Identify which cell holds the provided text, then report its [x, y] central coordinate. 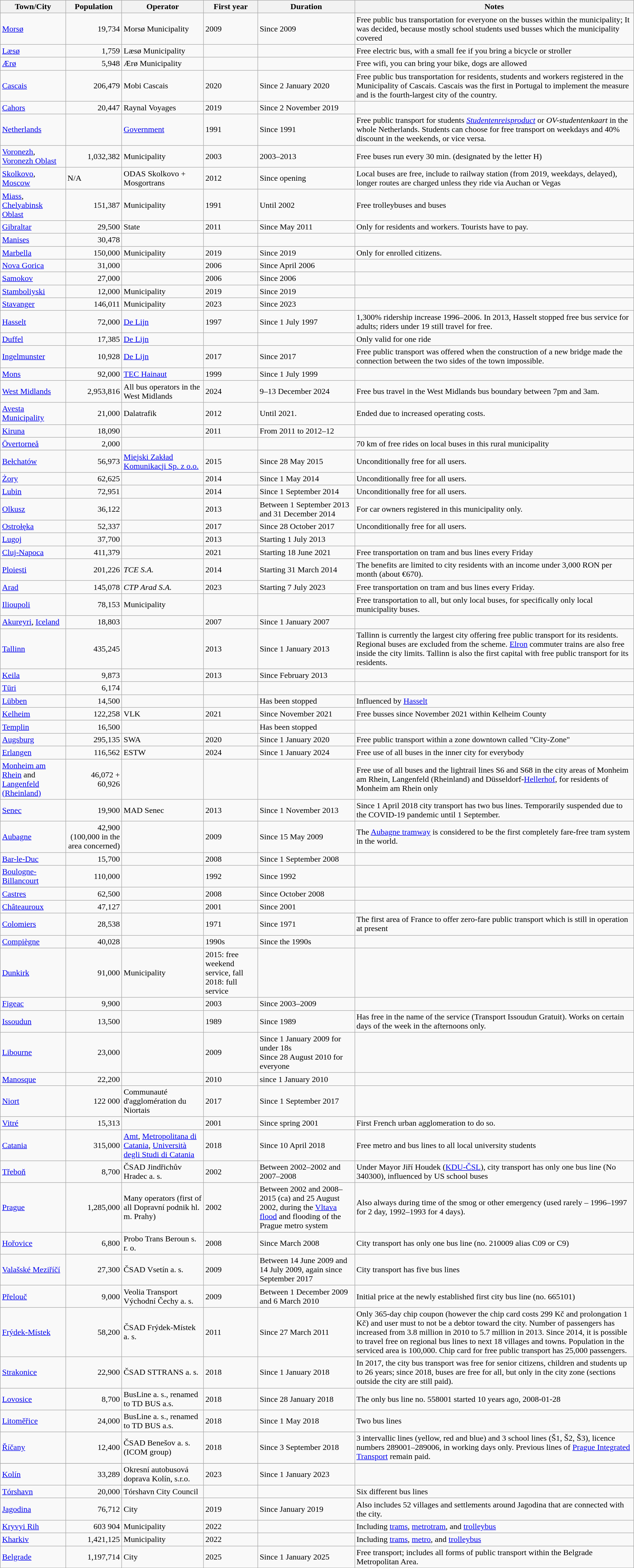
Under Mayor Jiří Houdek (KDU-ČSL), city transport has only one bus line (No 340300), influenced by US school buses [494, 1172]
42,900 (100,000 in the area concerned) [94, 837]
19,734 [94, 29]
62,500 [94, 894]
Since 3 September 2018 [306, 1448]
Free use of all buses in the inner city for everybody [494, 752]
Also always during time of the smog or other emergency (used rarely – 1996–1997 for 2 day, 1992–1993 for 4 days). [494, 1208]
Kharkiv [33, 1539]
Local buses are free, include to railway station (from 2019, weekdays, delayed), longer routes are charged unless they ride via Auchan or Vegas [494, 178]
ČSAD Benešov a. s. (ICOM group) [163, 1448]
Since 1989 [306, 1021]
Bełchatów [33, 461]
Communauté d'agglomération du Niortais [163, 1101]
72,951 [94, 491]
Only for residents and workers. Tourists have to pay. [494, 227]
19,900 [94, 810]
Mons [33, 374]
Manosque [33, 1079]
Since 28 May 2015 [306, 461]
Skolkovo, Moscow [33, 178]
Avesta Municipality [33, 414]
Aubagne [33, 837]
36,122 [94, 509]
Also includes 52 villages and settlements around Jagodina that are connected with the city. [494, 1509]
2015 [231, 461]
Litoměřice [33, 1421]
Since 1 January 2018 [306, 1372]
Miass, Chelyabinsk Oblast [33, 205]
151,387 [94, 205]
12,000 [94, 291]
Between 14 June 2009 and 14 July 2009, again since September 2017 [306, 1270]
Probo Trans Beroun s. r. o. [163, 1243]
Since 1 November 2013 [306, 810]
Since 1 January 2020 [306, 739]
N/A [94, 178]
206,479 [94, 86]
Třeboň [33, 1172]
Since 1 January 2009 for under 18sSince 28 August 2010 for everyone [306, 1053]
Including trams, metro, and trolleybus [494, 1539]
Since 1991 [306, 130]
Starting 7 July 2023 [306, 587]
Figeac [33, 1004]
Niort [33, 1101]
Dunkirk [33, 973]
146,011 [94, 304]
Monheim am Rhein and Langenfeld (Rheinland) [33, 779]
2010 [231, 1079]
West Midlands [33, 391]
Since 1 January 2025 [306, 1557]
Hasselt [33, 322]
122 000 [94, 1101]
Since 27 March 2011 [306, 1332]
56,973 [94, 461]
110,000 [94, 877]
31,000 [94, 266]
Châteauroux [33, 907]
70 km of free rides on local buses in this rural municipality [494, 444]
1,300% ridership increase 1996–2006. In 2013, Hasselt stopped free bus service for adults; riders under 19 still travel for free. [494, 322]
Ostrołęka [33, 527]
1989 [231, 1021]
ČSAD Vsetín a. s. [163, 1270]
Since 2009 [306, 29]
Lübben [33, 701]
Ended due to increased operating costs. [494, 414]
Říčany [33, 1448]
Since 2 November 2019 [306, 108]
Free metro and bus lines to all local university students [494, 1145]
1,421,125 [94, 1539]
2015: free weekend service, fall 2018: full service [231, 973]
27,000 [94, 279]
15,700 [94, 859]
Since 1 January 2024 [306, 752]
Since 1 September 2014 [306, 491]
Żory [33, 479]
Since the 1990s [306, 942]
Until 2002 [306, 205]
6,800 [94, 1243]
16,500 [94, 727]
Issoudun [33, 1021]
Kiruna [33, 431]
2025 [231, 1557]
Since March 2008 [306, 1243]
Mobi Cascais [163, 86]
2007 [231, 622]
Since 1 May 2018 [306, 1421]
Free public transport was offered when the construction of a new bridge made the connection between the two sides of the town impossible. [494, 357]
ČSAD Frýdek-Místek a. s. [163, 1332]
17,385 [94, 339]
1992 [231, 877]
Arad [33, 587]
Free transportation on tram and bus lines every Friday. [494, 587]
Between 1 September 2013 and 31 December 2014 [306, 509]
Senec [33, 810]
76,712 [94, 1509]
City transport has only one bus line (no. 210009 alias C09 or C9) [494, 1243]
City transport has five bus lines [494, 1270]
Cahors [33, 108]
Free public transport within a zone downtown called "City-Zone" [494, 739]
Since 1 July 1999 [306, 374]
First French urban agglomeration to do so. [494, 1123]
Libourne [33, 1053]
22,200 [94, 1079]
The benefits are limited to city residents with an income under 3,000 RON per month (about €670). [494, 570]
State [163, 227]
Since opening [306, 178]
2,953,816 [94, 391]
The only bus line no. 558001 started 10 years ago, 2008-01-28 [494, 1399]
Lugoj [33, 539]
Raynal Voyages [163, 108]
20,000 [94, 1492]
Starting 1 July 2013 [306, 539]
Since 1 January 2023 [306, 1474]
Since April 2006 [306, 266]
Since October 2008 [306, 894]
Since 1 April 2018 city transport has two bus lines. Temporarily suspended due to the COVID-19 pandemic until 1 September. [494, 810]
28,538 [94, 924]
Valašské Meziříčí [33, 1270]
Olkusz [33, 509]
Including trams, metrotram, and trolleybus [494, 1526]
Two bus lines [494, 1421]
1997 [231, 322]
Amt, Metropolitana di Catania, Università degli Studi di Catania [163, 1145]
Dalatrafik [163, 414]
Kolín [33, 1474]
Since 2 January 2020 [306, 86]
92,000 [94, 374]
Free wifi, you can bring your bike, dogs are allowed [494, 64]
CTP Arad S.A. [163, 587]
Okresní autobusová doprava Kolín, s.r.o. [163, 1474]
Starting 18 June 2021 [306, 552]
From 2011 to 2012–12 [306, 431]
2003–2013 [306, 156]
30,478 [94, 240]
Morsø [33, 29]
Since 1971 [306, 924]
Netherlands [33, 130]
Since 1 January 2007 [306, 622]
Town/City [33, 7]
Ærø Municipality [163, 64]
Only valid for one ride [494, 339]
5,948 [94, 64]
15,313 [94, 1123]
91,000 [94, 973]
ESTW [163, 752]
TCE S.A. [163, 570]
Free electric bus, with a small fee if you bring a bicycle or stroller [494, 51]
MAD Senec [163, 810]
22,900 [94, 1372]
315,000 [94, 1145]
Kryvyi Rih [33, 1526]
Ilioupoli [33, 604]
Kelheim [33, 714]
52,337 [94, 527]
Erlangen [33, 752]
Influenced by Hasselt [494, 701]
Since November 2021 [306, 714]
Starting 31 March 2014 [306, 570]
Since 1992 [306, 877]
2,000 [94, 444]
Notes [494, 7]
Duffel [33, 339]
Lovosice [33, 1399]
62,625 [94, 479]
Gibraltar [33, 227]
Duration [306, 7]
Has free in the name of the service (Transport Issoudun Gratuit). Works on certain days of the week in the afternoons only. [494, 1021]
Stamboliyski [33, 291]
Since 1 September 2008 [306, 859]
Templin [33, 727]
TEC Hainaut [163, 374]
78,153 [94, 604]
Castres [33, 894]
116,562 [94, 752]
SWA [163, 739]
First year [231, 7]
Between 2002 and 2008–2015 (ca) and 25 August 2002, during the Vltava flood and flooding of the Prague metro system [306, 1208]
9–13 December 2024 [306, 391]
Since 15 May 2009 [306, 837]
ODAS Skolkovo + Mosgortrans [163, 178]
Since 2006 [306, 279]
6,174 [94, 688]
18,803 [94, 622]
For car owners registered in this municipality only. [494, 509]
Bar-le-Duc [33, 859]
Since 1 January 2013 [306, 648]
Between 1 December 2009 and 6 March 2010 [306, 1296]
Since 1 September 2017 [306, 1101]
37,700 [94, 539]
Free trolleybuses and buses [494, 205]
23,000 [94, 1053]
Strakonice [33, 1372]
411,379 [94, 552]
Tallinn [33, 648]
Free buses run every 30 min. (designated by the letter Н) [494, 156]
1,759 [94, 51]
14,500 [94, 701]
27,300 [94, 1270]
Since 2003–2009 [306, 1004]
295,135 [94, 739]
12,400 [94, 1448]
18,090 [94, 431]
Læsø Municipality [163, 51]
Until 2021. [306, 414]
Catania [33, 1145]
10,928 [94, 357]
Many operators (first of all Dopravní podnik hl. m. Prahy) [163, 1208]
Between 2002–2002 and 2007–2008 [306, 1172]
Colomiers [33, 924]
47,127 [94, 907]
Samokov [33, 279]
Since 2017 [306, 357]
The first area of France to offer zero-fare public transport which is still in operation at present [494, 924]
1990s [231, 942]
The Aubagne tramway is considered to be the first completely fare-free tram system in the world. [494, 837]
Tórshavn [33, 1492]
Miejski Zakład Komunikacji Sp. z o.o. [163, 461]
150,000 [94, 253]
Belgrade [33, 1557]
Akureyri, Iceland [33, 622]
Free transportation on tram and bus lines every Friday [494, 552]
Since 28 October 2017 [306, 527]
Since January 2019 [306, 1509]
All bus operators in the West Midlands [163, 391]
Free bus travel in the West Midlands bus boundary between 7pm and 3am. [494, 391]
21,000 [94, 414]
Türi [33, 688]
Free transport; includes all forms of public transport within the Belgrade Metropolitan Area. [494, 1557]
Six different bus lines [494, 1492]
Since 1 July 1997 [306, 322]
40,028 [94, 942]
1999 [231, 374]
Frýdek-Místek [33, 1332]
Operator [163, 7]
9,000 [94, 1296]
Compiègne [33, 942]
Ingelmunster [33, 357]
20,447 [94, 108]
Initial price at the newly established first city bus line (no. 665101) [494, 1296]
Free busses since November 2021 within Kelheim County [494, 714]
Stavanger [33, 304]
Since 1 May 2014 [306, 479]
Free transportation to all, but only local buses, for specifically only local municipality buses. [494, 604]
Ærø [33, 64]
33,289 [94, 1474]
Prague [33, 1208]
Læsø [33, 51]
Since February 2013 [306, 675]
Government [163, 130]
1,285,000 [94, 1208]
Augsburg [33, 739]
145,078 [94, 587]
Nova Gorica [33, 266]
Since 2001 [306, 907]
9,900 [94, 1004]
ČSAD Jindřichův Hradec a. s. [163, 1172]
ČSAD STTRANS a. s. [163, 1372]
Marbella [33, 253]
Övertorneå [33, 444]
29,500 [94, 227]
603 904 [94, 1526]
201,226 [94, 570]
1971 [231, 924]
1,032,382 [94, 156]
Manises [33, 240]
Boulogne-Billancourt [33, 877]
Since 10 April 2018 [306, 1145]
Veolia Transport Východní Čechy a. s. [163, 1296]
46,072 + 60,926 [94, 779]
Since 28 January 2018 [306, 1399]
Lubin [33, 491]
Since spring 2001 [306, 1123]
Keila [33, 675]
72,000 [94, 322]
Přelouč [33, 1296]
Population [94, 7]
since 1 January 2010 [306, 1079]
VLK [163, 714]
Cascais [33, 86]
435,245 [94, 648]
Vitré [33, 1123]
Jagodina [33, 1509]
9,873 [94, 675]
1,197,714 [94, 1557]
Since May 2011 [306, 227]
Ploiești [33, 570]
24,000 [94, 1421]
13,500 [94, 1021]
Cluj-Napoca [33, 552]
Voronezh, Voronezh Oblast [33, 156]
Since 2023 [306, 304]
58,200 [94, 1332]
122,258 [94, 714]
Morsø Municipality [163, 29]
Hořovice [33, 1243]
Tórshavn City Council [163, 1492]
Only for enrolled citizens. [494, 253]
